Search for the cell housing the specified text and yield its [X, Y] center coordinate. 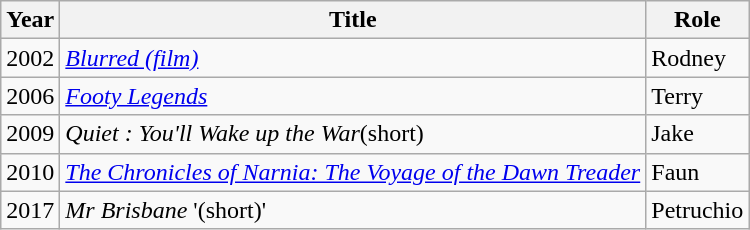
Rodney [698, 58]
Jake [698, 134]
The Chronicles of Narnia: The Voyage of the Dawn Treader [353, 172]
Year [30, 20]
Mr Brisbane '(short)' [353, 210]
2009 [30, 134]
Footy Legends [353, 96]
2017 [30, 210]
Blurred (film) [353, 58]
2006 [30, 96]
Quiet : You'll Wake up the War(short) [353, 134]
Faun [698, 172]
2002 [30, 58]
Terry [698, 96]
Petruchio [698, 210]
Title [353, 20]
2010 [30, 172]
Role [698, 20]
